Determine the (X, Y) coordinate at the center of the cell enclosing the given text.  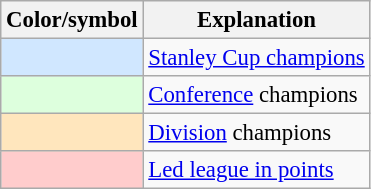
Conference champions (256, 95)
Color/symbol (72, 20)
Division champions (256, 133)
Led league in points (256, 170)
Explanation (256, 20)
Stanley Cup champions (256, 58)
